Determine the [x, y] coordinate at the center of the cell enclosing the given text.  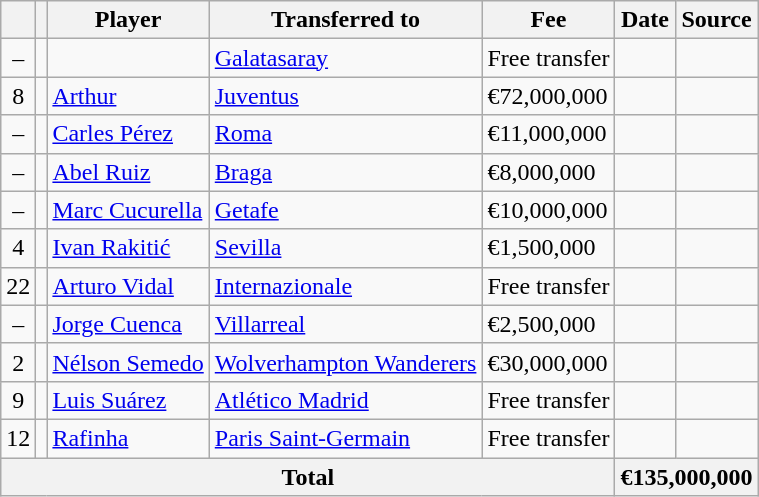
4 [18, 248]
Getafe [346, 210]
€8,000,000 [548, 172]
Arthur [128, 96]
Source [716, 20]
Date [645, 20]
€11,000,000 [548, 134]
€135,000,000 [686, 477]
Paris Saint-Germain [346, 438]
Abel Ruiz [128, 172]
Carles Pérez [128, 134]
€72,000,000 [548, 96]
Transferred to [346, 20]
Roma [346, 134]
Atlético Madrid [346, 400]
Total [308, 477]
Luis Suárez [128, 400]
9 [18, 400]
22 [18, 286]
Villarreal [346, 324]
8 [18, 96]
Nélson Semedo [128, 362]
Wolverhampton Wanderers [346, 362]
Marc Cucurella [128, 210]
Rafinha [128, 438]
€2,500,000 [548, 324]
€30,000,000 [548, 362]
Arturo Vidal [128, 286]
2 [18, 362]
Sevilla [346, 248]
Fee [548, 20]
Galatasaray [346, 58]
Jorge Cuenca [128, 324]
Ivan Rakitić [128, 248]
Internazionale [346, 286]
€10,000,000 [548, 210]
Juventus [346, 96]
Braga [346, 172]
€1,500,000 [548, 248]
Player [128, 20]
12 [18, 438]
